Provide the [x, y] coordinate of the cell's center where the given text is located.  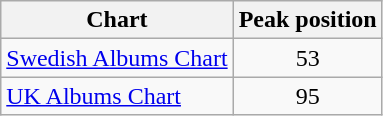
95 [308, 96]
Chart [117, 20]
Swedish Albums Chart [117, 58]
53 [308, 58]
UK Albums Chart [117, 96]
Peak position [308, 20]
